Capture the cell that displays the provided text and extract its [x, y] central coordinate. 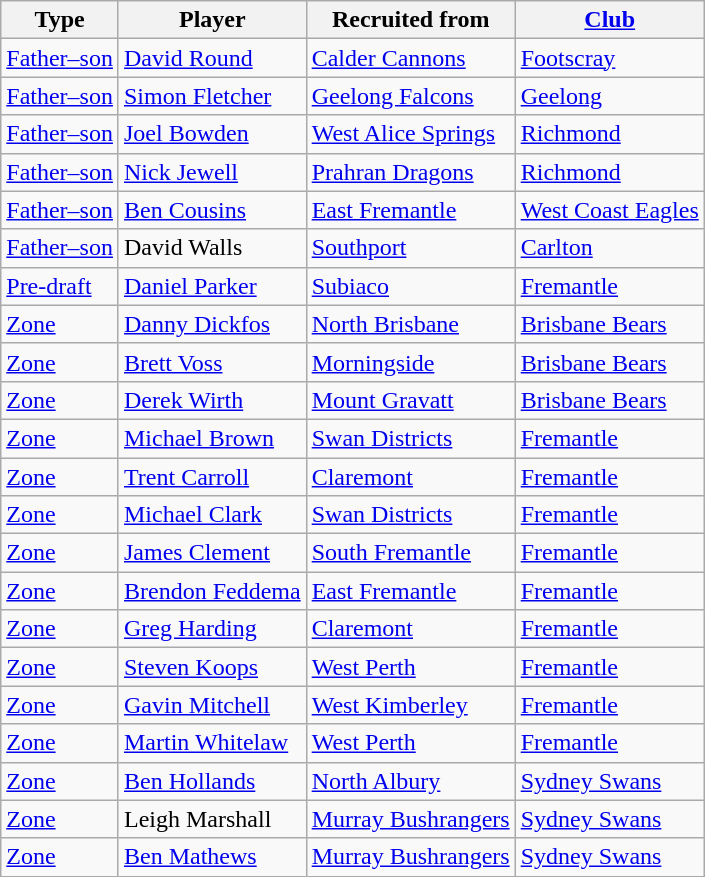
Club [610, 20]
West Alice Springs [410, 134]
Carlton [610, 248]
Southport [410, 248]
Martin Whitelaw [212, 743]
James Clement [212, 553]
Brett Voss [212, 362]
Gavin Mitchell [212, 705]
Ben Mathews [212, 857]
Recruited from [410, 20]
North Brisbane [410, 324]
Type [60, 20]
West Kimberley [410, 705]
Player [212, 20]
Ben Hollands [212, 781]
Derek Wirth [212, 400]
Ben Cousins [212, 210]
Simon Fletcher [212, 96]
Brendon Feddema [212, 591]
Pre-draft [60, 286]
Steven Koops [212, 667]
David Round [212, 58]
Joel Bowden [212, 134]
Daniel Parker [212, 286]
West Coast Eagles [610, 210]
South Fremantle [410, 553]
Prahran Dragons [410, 172]
Michael Brown [212, 438]
Morningside [410, 362]
North Albury [410, 781]
Nick Jewell [212, 172]
Calder Cannons [410, 58]
David Walls [212, 248]
Trent Carroll [212, 477]
Danny Dickfos [212, 324]
Leigh Marshall [212, 819]
Geelong [610, 96]
Mount Gravatt [410, 400]
Geelong Falcons [410, 96]
Subiaco [410, 286]
Footscray [610, 58]
Michael Clark [212, 515]
Greg Harding [212, 629]
